Scan for the cell matching the given text and deliver its (X, Y) coordinate at center. 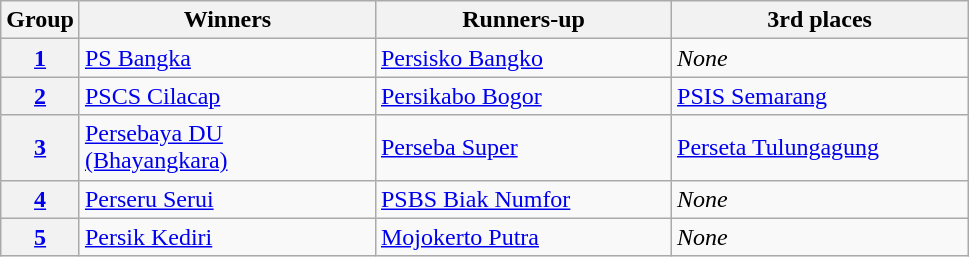
4 (40, 199)
Persisko Bangko (523, 58)
PSBS Biak Numfor (523, 199)
5 (40, 237)
PSIS Semarang (820, 96)
2 (40, 96)
Mojokerto Putra (523, 237)
PSCS Cilacap (227, 96)
PS Bangka (227, 58)
3 (40, 148)
Persebaya DU (Bhayangkara) (227, 148)
Perseru Serui (227, 199)
Persikabo Bogor (523, 96)
Perseta Tulungagung (820, 148)
Runners-up (523, 20)
Winners (227, 20)
Group (40, 20)
3rd places (820, 20)
Perseba Super (523, 148)
Persik Kediri (227, 237)
1 (40, 58)
